Capture the cell that displays the provided text and extract its (X, Y) central coordinate. 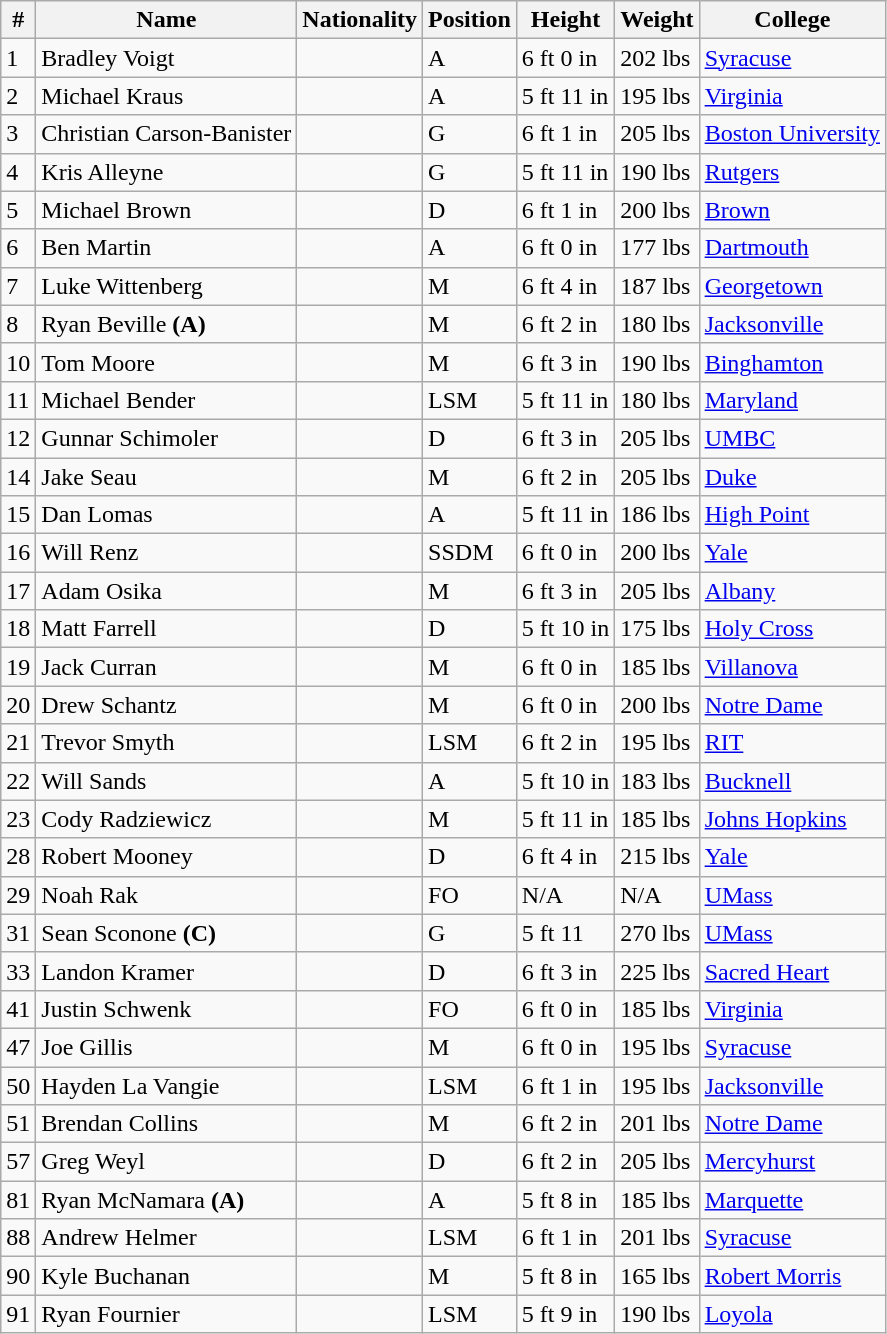
202 lbs (657, 58)
Andrew Helmer (166, 1238)
23 (18, 819)
11 (18, 400)
Greg Weyl (166, 1162)
Name (166, 20)
5 (18, 210)
17 (18, 591)
215 lbs (657, 857)
Trevor Smyth (166, 743)
Boston University (792, 134)
33 (18, 971)
Position (470, 20)
81 (18, 1200)
Adam Osika (166, 591)
Bucknell (792, 781)
Ben Martin (166, 248)
21 (18, 743)
20 (18, 705)
225 lbs (657, 971)
Robert Mooney (166, 857)
Jack Curran (166, 667)
Nationality (360, 20)
18 (18, 629)
Landon Kramer (166, 971)
Will Sands (166, 781)
Dartmouth (792, 248)
51 (18, 1124)
Mercyhurst (792, 1162)
UMBC (792, 438)
270 lbs (657, 933)
RIT (792, 743)
Cody Radziewicz (166, 819)
Sean Sconone (C) (166, 933)
Michael Bender (166, 400)
Height (565, 20)
Michael Brown (166, 210)
Dan Lomas (166, 515)
88 (18, 1238)
5 ft 11 (565, 933)
8 (18, 324)
165 lbs (657, 1276)
Duke (792, 477)
Ryan McNamara (A) (166, 1200)
183 lbs (657, 781)
19 (18, 667)
7 (18, 286)
28 (18, 857)
187 lbs (657, 286)
Jake Seau (166, 477)
Bradley Voigt (166, 58)
15 (18, 515)
Will Renz (166, 553)
Christian Carson-Banister (166, 134)
Kyle Buchanan (166, 1276)
175 lbs (657, 629)
Binghamton (792, 362)
Loyola (792, 1314)
47 (18, 1047)
1 (18, 58)
Matt Farrell (166, 629)
91 (18, 1314)
Ryan Fournier (166, 1314)
Weight (657, 20)
Robert Morris (792, 1276)
Kris Alleyne (166, 172)
Georgetown (792, 286)
High Point (792, 515)
12 (18, 438)
10 (18, 362)
16 (18, 553)
29 (18, 895)
Ryan Beville (A) (166, 324)
Brown (792, 210)
Justin Schwenk (166, 1009)
57 (18, 1162)
Brendan Collins (166, 1124)
6 (18, 248)
Rutgers (792, 172)
14 (18, 477)
Sacred Heart (792, 971)
3 (18, 134)
Michael Kraus (166, 96)
Luke Wittenberg (166, 286)
2 (18, 96)
Joe Gillis (166, 1047)
Holy Cross (792, 629)
5 ft 9 in (565, 1314)
Noah Rak (166, 895)
Albany (792, 591)
Drew Schantz (166, 705)
Hayden La Vangie (166, 1085)
31 (18, 933)
22 (18, 781)
College (792, 20)
41 (18, 1009)
4 (18, 172)
Marquette (792, 1200)
# (18, 20)
186 lbs (657, 515)
90 (18, 1276)
Gunnar Schimoler (166, 438)
Tom Moore (166, 362)
SSDM (470, 553)
50 (18, 1085)
177 lbs (657, 248)
Villanova (792, 667)
Johns Hopkins (792, 819)
Maryland (792, 400)
